Search for the cell housing the specified text and yield its [x, y] center coordinate. 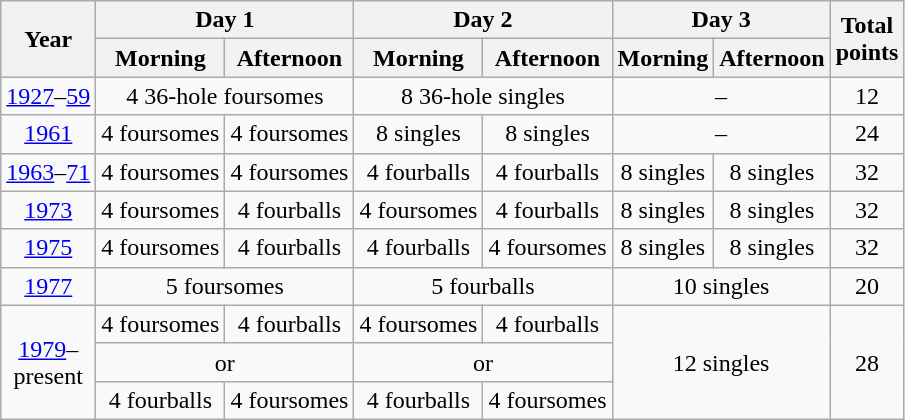
20 [867, 286]
5 foursomes [225, 286]
1977 [48, 286]
8 36-hole singles [483, 96]
10 singles [721, 286]
1973 [48, 210]
12 [867, 96]
24 [867, 134]
12 singles [721, 362]
Day 2 [483, 20]
1927–59 [48, 96]
Day 1 [225, 20]
Totalpoints [867, 39]
1961 [48, 134]
1979–present [48, 362]
5 fourballs [483, 286]
28 [867, 362]
4 36-hole foursomes [225, 96]
Day 3 [721, 20]
1963–71 [48, 172]
1975 [48, 248]
Year [48, 39]
